Return the (x, y) coordinate for the center point of the cell that contains the specified text.  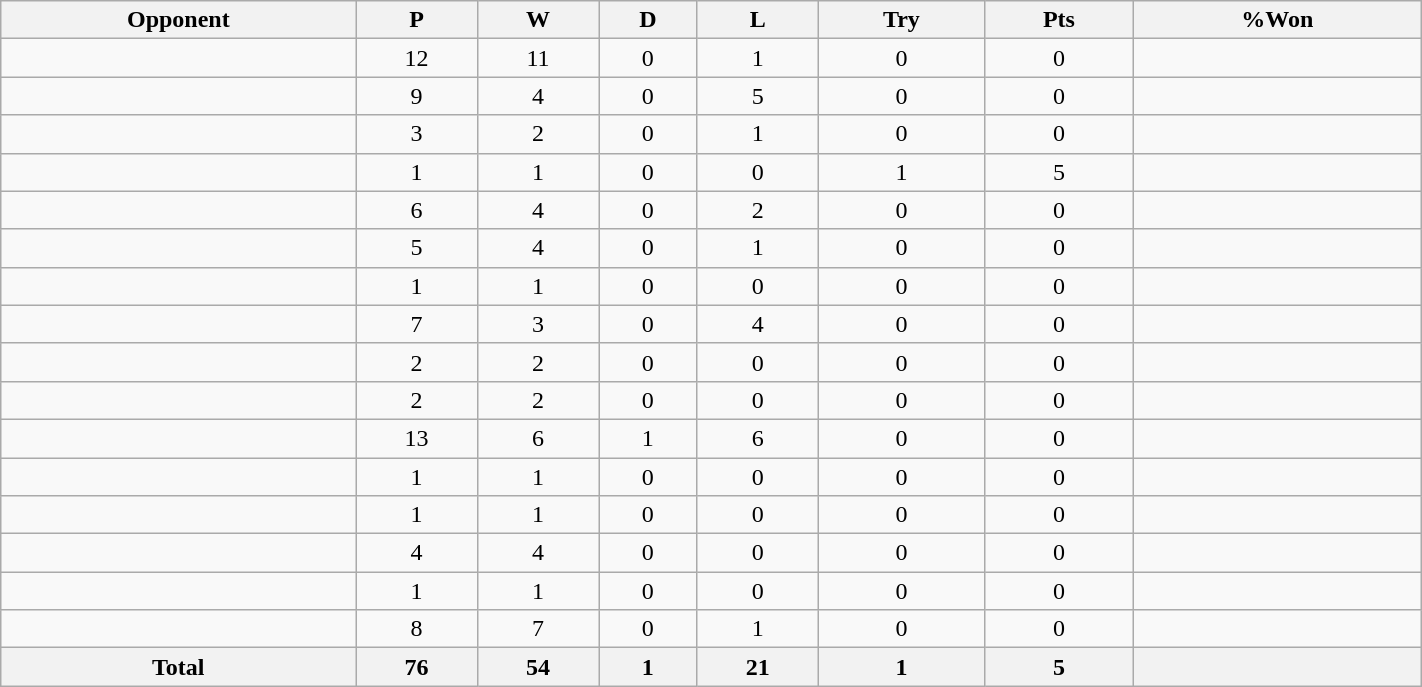
P (416, 20)
Pts (1058, 20)
76 (416, 667)
21 (758, 667)
W (538, 20)
%Won (1277, 20)
54 (538, 667)
9 (416, 96)
D (648, 20)
11 (538, 58)
8 (416, 629)
Total (178, 667)
Opponent (178, 20)
13 (416, 438)
Try (901, 20)
L (758, 20)
12 (416, 58)
